Scan for the cell matching the given text and deliver its [x, y] coordinate at center. 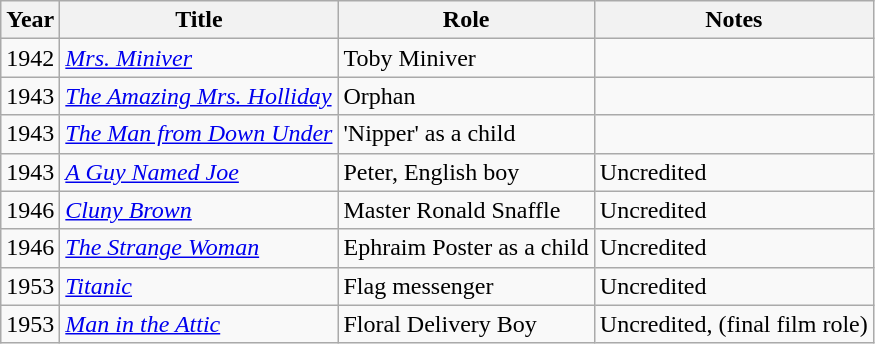
Titanic [199, 286]
Mrs. Miniver [199, 58]
'Nipper' as a child [466, 134]
Cluny Brown [199, 210]
Peter, English boy [466, 172]
A Guy Named Joe [199, 172]
Man in the Attic [199, 324]
The Amazing Mrs. Holliday [199, 96]
Flag messenger [466, 286]
Toby Miniver [466, 58]
Ephraim Poster as a child [466, 248]
1942 [30, 58]
Orphan [466, 96]
Role [466, 20]
Floral Delivery Boy [466, 324]
Uncredited, (final film role) [734, 324]
The Man from Down Under [199, 134]
Title [199, 20]
Year [30, 20]
Master Ronald Snaffle [466, 210]
The Strange Woman [199, 248]
Notes [734, 20]
